Detect which cell encompasses the target text, then output its [x, y] center coordinate. 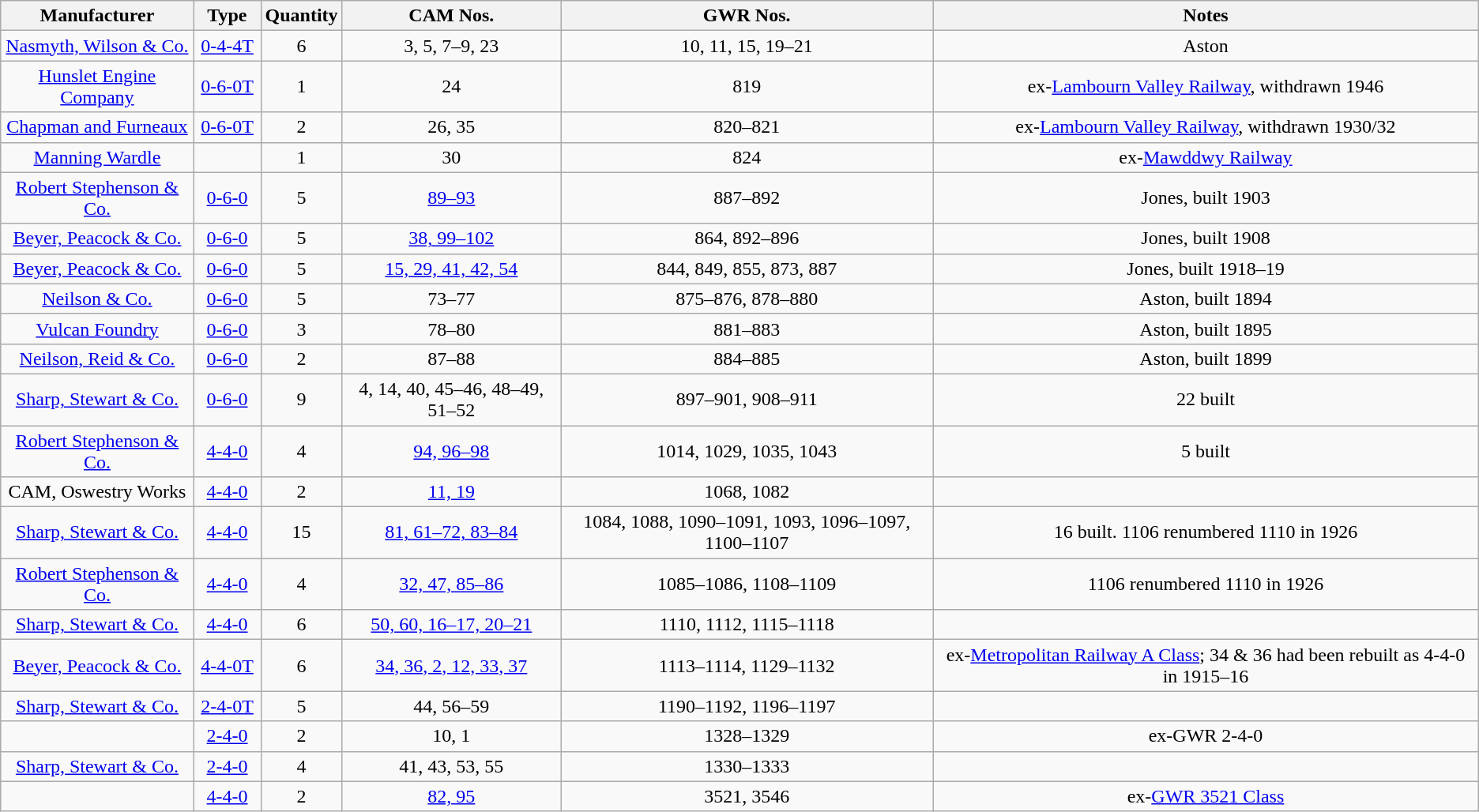
875–876, 878–880 [747, 299]
5 built [1206, 450]
ex-Metropolitan Railway A Class; 34 & 36 had been rebuilt as 4-4-0 in 1915–16 [1206, 665]
24 [452, 87]
Chapman and Furneaux [97, 127]
Aston, built 1895 [1206, 329]
94, 96–98 [452, 450]
Jones, built 1918–19 [1206, 269]
Jones, built 1903 [1206, 197]
0-4-4T [228, 46]
78–80 [452, 329]
Nasmyth, Wilson & Co. [97, 46]
22 built [1206, 400]
897–901, 908–911 [747, 400]
Aston [1206, 46]
ex-GWR 3521 Class [1206, 796]
Neilson & Co. [97, 299]
2-4-0T [228, 706]
Hunslet Engine Company [97, 87]
15 [302, 532]
16 built. 1106 renumbered 1110 in 1926 [1206, 532]
41, 43, 53, 55 [452, 766]
Neilson, Reid & Co. [97, 359]
ex-Mawddwy Railway [1206, 157]
1106 renumbered 1110 in 1926 [1206, 585]
1068, 1082 [747, 492]
Jones, built 1908 [1206, 239]
819 [747, 87]
15, 29, 41, 42, 54 [452, 269]
3, 5, 7–9, 23 [452, 46]
11, 19 [452, 492]
Quantity [302, 16]
10, 11, 15, 19–21 [747, 46]
1190–1192, 1196–1197 [747, 706]
44, 56–59 [452, 706]
9 [302, 400]
CAM Nos. [452, 16]
1085–1086, 1108–1109 [747, 585]
32, 47, 85–86 [452, 585]
26, 35 [452, 127]
34, 36, 2, 12, 33, 37 [452, 665]
844, 849, 855, 873, 887 [747, 269]
1113–1114, 1129–1132 [747, 665]
10, 1 [452, 736]
1330–1333 [747, 766]
ex-GWR 2-4-0 [1206, 736]
Manning Wardle [97, 157]
CAM, Oswestry Works [97, 492]
73–77 [452, 299]
Manufacturer [97, 16]
881–883 [747, 329]
887–892 [747, 197]
3521, 3546 [747, 796]
30 [452, 157]
38, 99–102 [452, 239]
Aston, built 1894 [1206, 299]
824 [747, 157]
820–821 [747, 127]
1110, 1112, 1115–1118 [747, 625]
ex-Lambourn Valley Railway, withdrawn 1930/32 [1206, 127]
Vulcan Foundry [97, 329]
GWR Nos. [747, 16]
ex-Lambourn Valley Railway, withdrawn 1946 [1206, 87]
89–93 [452, 197]
81, 61–72, 83–84 [452, 532]
Notes [1206, 16]
864, 892–896 [747, 239]
884–885 [747, 359]
1328–1329 [747, 736]
87–88 [452, 359]
4-4-0T [228, 665]
3 [302, 329]
Type [228, 16]
4, 14, 40, 45–46, 48–49, 51–52 [452, 400]
1084, 1088, 1090–1091, 1093, 1096–1097, 1100–1107 [747, 532]
50, 60, 16–17, 20–21 [452, 625]
Aston, built 1899 [1206, 359]
82, 95 [452, 796]
1014, 1029, 1035, 1043 [747, 450]
